Find where the given text appears and provide that cell's center as (x, y) coordinate. 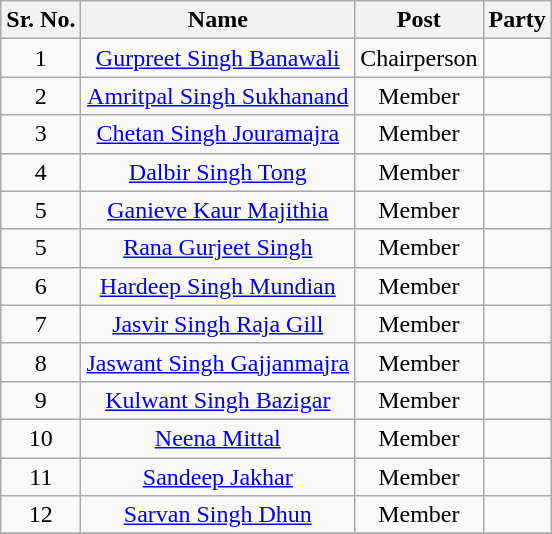
Party (517, 20)
Name (218, 20)
Sarvan Singh Dhun (218, 515)
Rana Gurjeet Singh (218, 248)
Sr. No. (41, 20)
Post (419, 20)
7 (41, 324)
Chetan Singh Jouramajra (218, 134)
Ganieve Kaur Majithia (218, 210)
10 (41, 438)
11 (41, 477)
Dalbir Singh Tong (218, 172)
Gurpreet Singh Banawali (218, 58)
2 (41, 96)
Kulwant Singh Bazigar (218, 400)
Amritpal Singh Sukhanand (218, 96)
Sandeep Jakhar (218, 477)
9 (41, 400)
Neena Mittal (218, 438)
3 (41, 134)
6 (41, 286)
Jasvir Singh Raja Gill (218, 324)
8 (41, 362)
Chairperson (419, 58)
1 (41, 58)
4 (41, 172)
Hardeep Singh Mundian (218, 286)
12 (41, 515)
Jaswant Singh Gajjanmajra (218, 362)
